From the cell containing the given text, extract its center point as [x, y] coordinate. 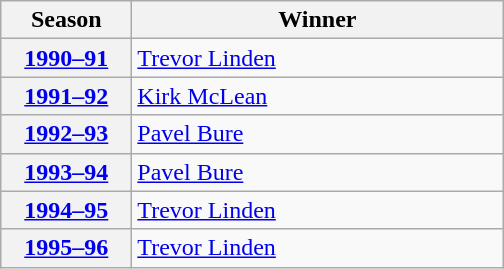
1992–93 [66, 134]
1993–94 [66, 172]
1995–96 [66, 248]
1991–92 [66, 96]
Winner [318, 20]
1990–91 [66, 58]
Kirk McLean [318, 96]
1994–95 [66, 210]
Season [66, 20]
